Return [X, Y] of the center of cell containing provided text 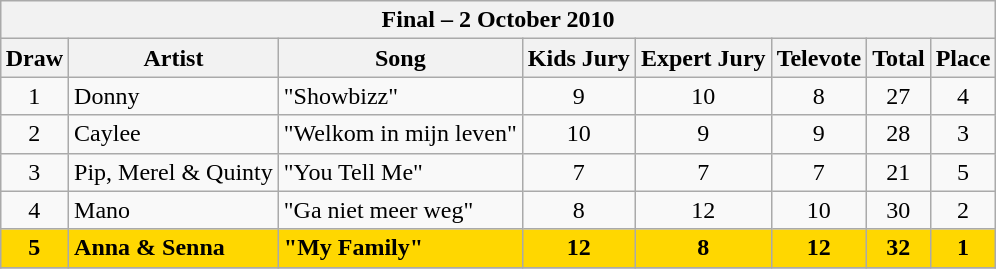
Anna & Senna [174, 248]
28 [899, 134]
Place [963, 58]
32 [899, 248]
30 [899, 210]
Total [899, 58]
Pip, Merel & Quinty [174, 172]
Kids Jury [578, 58]
"Ga niet meer weg" [400, 210]
Expert Jury [703, 58]
Artist [174, 58]
Final – 2 October 2010 [498, 20]
"My Family" [400, 248]
Televote [818, 58]
"Showbizz" [400, 96]
Draw [34, 58]
Song [400, 58]
Mano [174, 210]
27 [899, 96]
"Welkom in mijn leven" [400, 134]
"You Tell Me" [400, 172]
Caylee [174, 134]
Donny [174, 96]
21 [899, 172]
